Scan for the cell matching the given text and deliver its (x, y) coordinate at center. 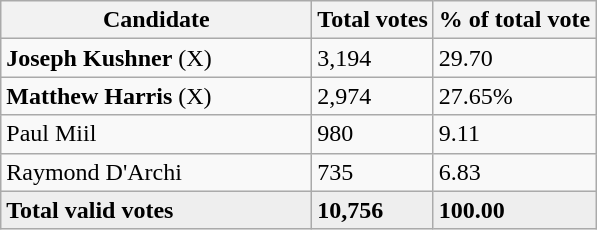
Total valid votes (156, 210)
10,756 (373, 210)
Paul Miil (156, 134)
9.11 (514, 134)
27.65% (514, 96)
29.70 (514, 58)
Matthew Harris (X) (156, 96)
3,194 (373, 58)
Candidate (156, 20)
980 (373, 134)
100.00 (514, 210)
% of total vote (514, 20)
Raymond D'Archi (156, 172)
Joseph Kushner (X) (156, 58)
Total votes (373, 20)
735 (373, 172)
6.83 (514, 172)
2,974 (373, 96)
